Output the (x, y) coordinate of the center of the cell containing the given text.  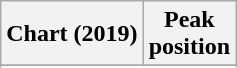
Chart (2019) (72, 34)
Peakposition (189, 34)
